Pinpoint the cell where the given text exists, returning its (x, y) midpoint coordinate. 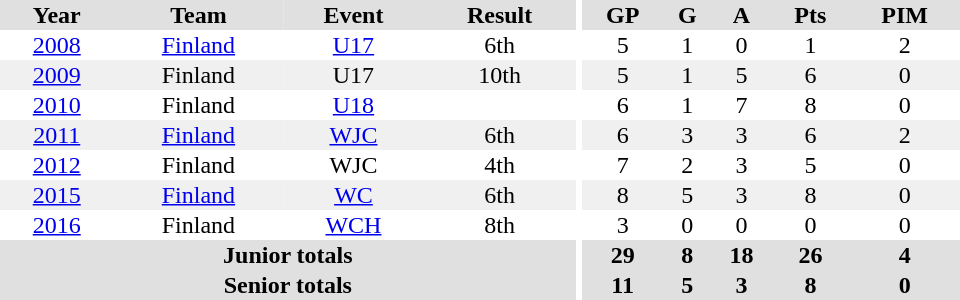
18 (741, 255)
WC (353, 195)
4th (500, 165)
2016 (56, 225)
Junior totals (288, 255)
2015 (56, 195)
2008 (56, 45)
2011 (56, 135)
2009 (56, 75)
A (741, 15)
Pts (810, 15)
29 (622, 255)
U18 (353, 105)
11 (622, 285)
Event (353, 15)
4 (904, 255)
8th (500, 225)
2010 (56, 105)
10th (500, 75)
G (687, 15)
Senior totals (288, 285)
2012 (56, 165)
PIM (904, 15)
Result (500, 15)
Year (56, 15)
Team (198, 15)
GP (622, 15)
26 (810, 255)
WCH (353, 225)
